Return (x, y) of the center of cell containing provided text 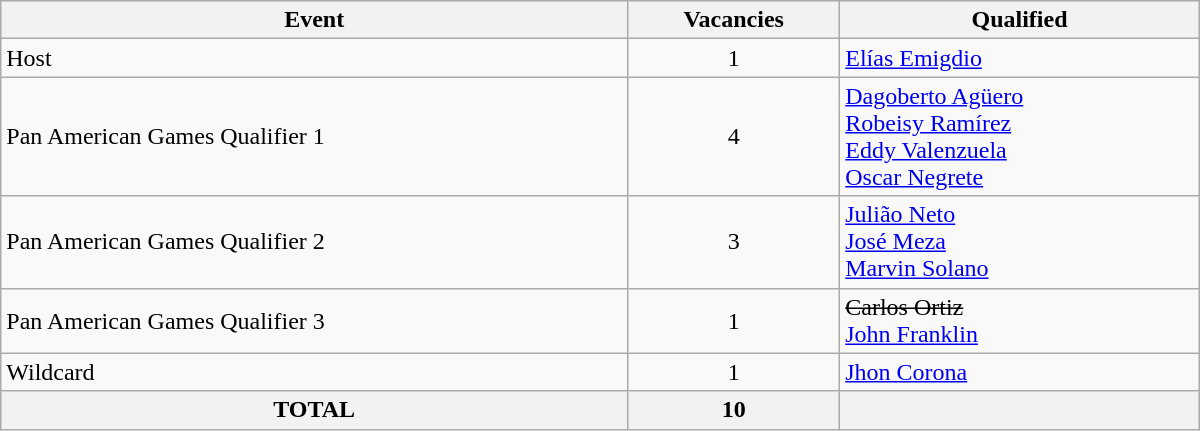
Wildcard (314, 372)
Elías Emigdio (1020, 58)
Vacancies (734, 20)
Julião Neto José Meza Marvin Solano (1020, 242)
Host (314, 58)
Pan American Games Qualifier 3 (314, 320)
Pan American Games Qualifier 2 (314, 242)
Jhon Corona (1020, 372)
Qualified (1020, 20)
Dagoberto Agüero Robeisy Ramírez Eddy Valenzuela Oscar Negrete (1020, 136)
3 (734, 242)
4 (734, 136)
TOTAL (314, 410)
Carlos Ortiz John Franklin (1020, 320)
Pan American Games Qualifier 1 (314, 136)
Event (314, 20)
10 (734, 410)
